Return the (x, y) coordinate for the center point of the cell that contains the specified text.  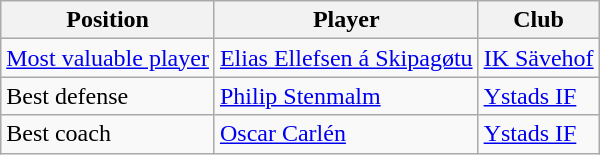
Club (538, 20)
Best coach (108, 134)
Best defense (108, 96)
Elias Ellefsen á Skipagøtu (346, 58)
Oscar Carlén (346, 134)
Philip Stenmalm (346, 96)
Player (346, 20)
IK Sävehof (538, 58)
Position (108, 20)
Most valuable player (108, 58)
